Scan for the cell matching the given text and deliver its [x, y] coordinate at center. 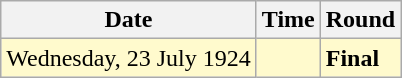
Time [288, 20]
Final [360, 58]
Round [360, 20]
Wednesday, 23 July 1924 [129, 58]
Date [129, 20]
